Output the [x, y] coordinate of the center of the cell containing the given text.  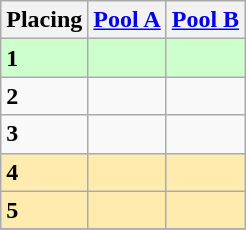
Pool B [205, 20]
5 [44, 210]
Pool A [127, 20]
2 [44, 96]
1 [44, 58]
4 [44, 172]
3 [44, 134]
Placing [44, 20]
